From the cell containing the given text, extract its center point as (X, Y) coordinate. 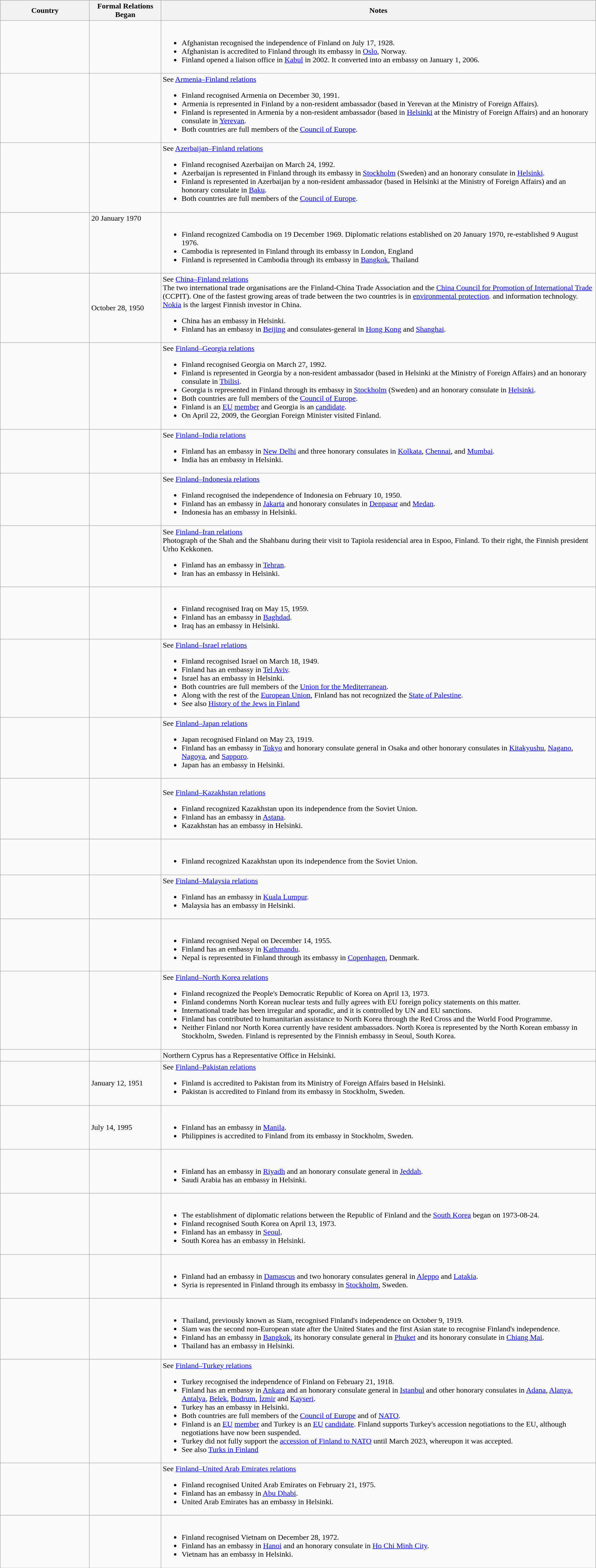
Notes (378, 11)
January 12, 1951 (125, 1083)
October 28, 1950 (125, 308)
Finland recognised Iraq on May 15, 1959.Finland has an embassy in Baghdad.Iraq has an embassy in Helsinki. (378, 613)
Finland recognized Kazakhstan upon its independence from the Soviet Union. (378, 857)
20 January 1970 (125, 243)
See Finland–Malaysia relationsFinland has an embassy in Kuala Lumpur.Malaysia has an embassy in Helsinki. (378, 897)
Country (45, 11)
Formal Relations Began (125, 11)
July 14, 1995 (125, 1127)
Northern Cyprus has a Representative Office in Helsinki. (378, 1055)
Finland has an embassy in Riyadh and an honorary consulate general in Jeddah.Saudi Arabia has an embassy in Helsinki. (378, 1171)
Finland has an embassy in Manila.Philippines is accredited to Finland from its embassy in Stockholm, Sweden. (378, 1127)
